Return the (x, y) coordinate for the center point of the cell that contains the specified text.  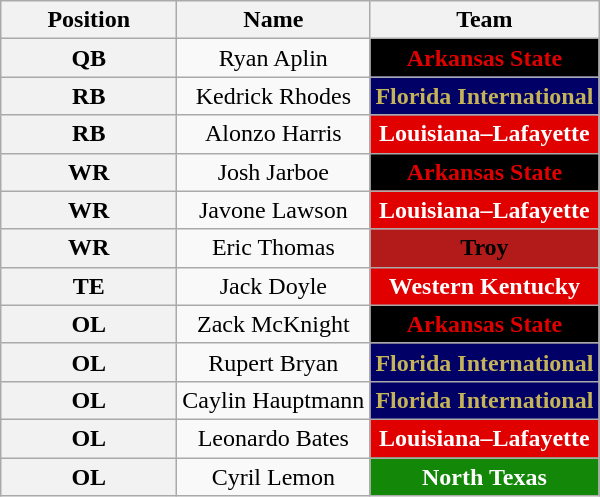
Eric Thomas (274, 248)
Alonzo Harris (274, 134)
Ryan Aplin (274, 58)
Troy (484, 248)
Rupert Bryan (274, 362)
Name (274, 20)
Kedrick Rhodes (274, 96)
Cyril Lemon (274, 477)
Jack Doyle (274, 286)
North Texas (484, 477)
Josh Jarboe (274, 172)
TE (89, 286)
Western Kentucky (484, 286)
Team (484, 20)
Leonardo Bates (274, 438)
Position (89, 20)
Caylin Hauptmann (274, 400)
Zack McKnight (274, 324)
QB (89, 58)
Javone Lawson (274, 210)
